From the cell containing the given text, extract its center point as (X, Y) coordinate. 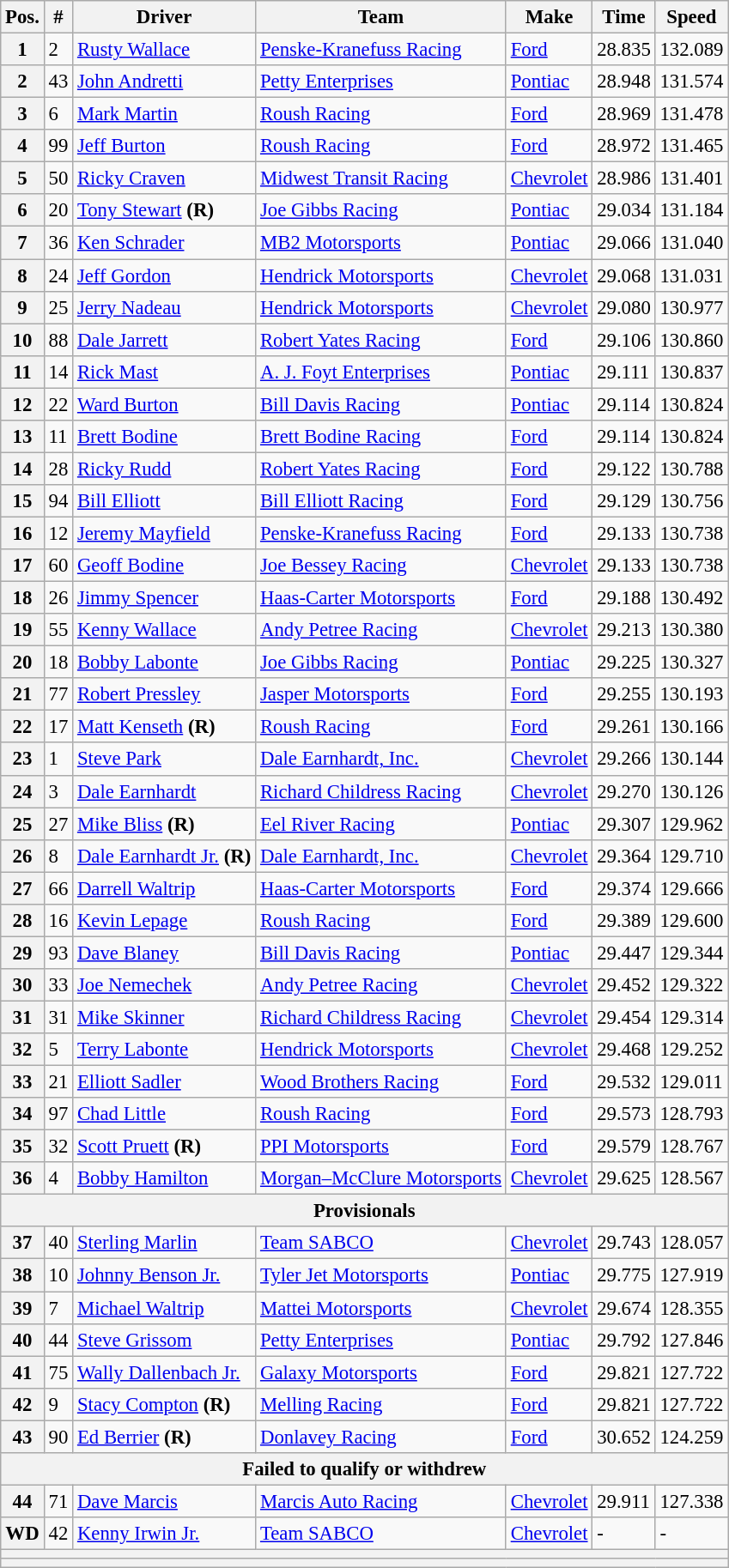
124.259 (692, 1437)
29.775 (623, 1275)
130.380 (692, 630)
29.255 (623, 694)
55 (58, 630)
28.972 (623, 146)
131.574 (692, 82)
75 (58, 1372)
129.962 (692, 824)
131.465 (692, 146)
28.986 (623, 179)
Eel River Racing (381, 824)
130.860 (692, 340)
Chad Little (165, 1114)
29.106 (623, 340)
90 (58, 1437)
71 (58, 1501)
Melling Racing (381, 1404)
Steve Grissom (165, 1340)
Brett Bodine (165, 437)
Marcis Auto Racing (381, 1501)
132.089 (692, 50)
29.454 (623, 1017)
Robert Pressley (165, 694)
15 (22, 501)
Morgan–McClure Motorsports (381, 1178)
29.270 (623, 791)
29.364 (623, 856)
WD (22, 1534)
Stacy Compton (R) (165, 1404)
129.011 (692, 1082)
130.977 (692, 307)
29.468 (623, 1050)
Jeremy Mayfield (165, 533)
Ricky Craven (165, 179)
29.452 (623, 985)
Kevin Lepage (165, 921)
34 (22, 1114)
Bill Elliott (165, 501)
130.144 (692, 760)
29.792 (623, 1340)
Tony Stewart (R) (165, 210)
John Andretti (165, 82)
Ed Berrier (R) (165, 1437)
PPI Motorsports (381, 1147)
131.401 (692, 179)
131.040 (692, 243)
50 (58, 179)
29 (22, 953)
Dale Earnhardt (165, 791)
29.188 (623, 598)
130.788 (692, 469)
13 (22, 437)
130.492 (692, 598)
29.111 (623, 372)
Jeff Gordon (165, 275)
29.066 (623, 243)
28.969 (623, 114)
Dale Earnhardt Jr. (R) (165, 856)
94 (58, 501)
29.743 (623, 1244)
Mark Martin (165, 114)
93 (58, 953)
29.307 (623, 824)
129.344 (692, 953)
Ward Burton (165, 404)
Donlavey Racing (381, 1437)
29.213 (623, 630)
29.068 (623, 275)
MB2 Motorsports (381, 243)
128.355 (692, 1308)
28.948 (623, 82)
Dave Blaney (165, 953)
Tyler Jet Motorsports (381, 1275)
Jerry Nadeau (165, 307)
30.652 (623, 1437)
Brett Bodine Racing (381, 437)
Dave Marcis (165, 1501)
127.919 (692, 1275)
29.374 (623, 888)
Driver (165, 17)
29.266 (623, 760)
130.193 (692, 694)
60 (58, 566)
129.314 (692, 1017)
Bobby Hamilton (165, 1178)
Ricky Rudd (165, 469)
Galaxy Motorsports (381, 1372)
Midwest Transit Racing (381, 179)
Kenny Irwin Jr. (165, 1534)
128.057 (692, 1244)
Elliott Sadler (165, 1082)
Kenny Wallace (165, 630)
131.478 (692, 114)
130.126 (692, 791)
Speed (692, 17)
Team (381, 17)
29.122 (623, 469)
A. J. Foyt Enterprises (381, 372)
Jeff Burton (165, 146)
Geoff Bodine (165, 566)
128.767 (692, 1147)
28.835 (623, 50)
37 (22, 1244)
Time (623, 17)
Pos. (22, 17)
29.573 (623, 1114)
35 (22, 1147)
29.674 (623, 1308)
Bobby Labonte (165, 663)
Jasper Motorsports (381, 694)
29.579 (623, 1147)
Joe Bessey Racing (381, 566)
39 (22, 1308)
29.261 (623, 727)
Ken Schrader (165, 243)
Make (549, 17)
Failed to qualify or withdrew (364, 1469)
Jimmy Spencer (165, 598)
29.389 (623, 921)
127.338 (692, 1501)
29.225 (623, 663)
29.034 (623, 210)
130.837 (692, 372)
130.166 (692, 727)
19 (22, 630)
Sterling Marlin (165, 1244)
29.532 (623, 1082)
129.600 (692, 921)
130.756 (692, 501)
Mike Skinner (165, 1017)
66 (58, 888)
77 (58, 694)
Johnny Benson Jr. (165, 1275)
23 (22, 760)
128.793 (692, 1114)
Wally Dallenbach Jr. (165, 1372)
29.625 (623, 1178)
38 (22, 1275)
41 (22, 1372)
Rick Mast (165, 372)
30 (22, 985)
Terry Labonte (165, 1050)
Darrell Waltrip (165, 888)
129.322 (692, 985)
Wood Brothers Racing (381, 1082)
Joe Nemechek (165, 985)
127.846 (692, 1340)
Scott Pruett (R) (165, 1147)
128.567 (692, 1178)
88 (58, 340)
Mattei Motorsports (381, 1308)
29.911 (623, 1501)
99 (58, 146)
Bill Elliott Racing (381, 501)
129.252 (692, 1050)
Matt Kenseth (R) (165, 727)
130.327 (692, 663)
131.031 (692, 275)
# (58, 17)
Steve Park (165, 760)
129.710 (692, 856)
Michael Waltrip (165, 1308)
29.447 (623, 953)
97 (58, 1114)
129.666 (692, 888)
Mike Bliss (R) (165, 824)
29.129 (623, 501)
Dale Jarrett (165, 340)
29.080 (623, 307)
Rusty Wallace (165, 50)
Provisionals (364, 1211)
131.184 (692, 210)
